Extract the [x, y] coordinate from the center of the cell holding the provided text.  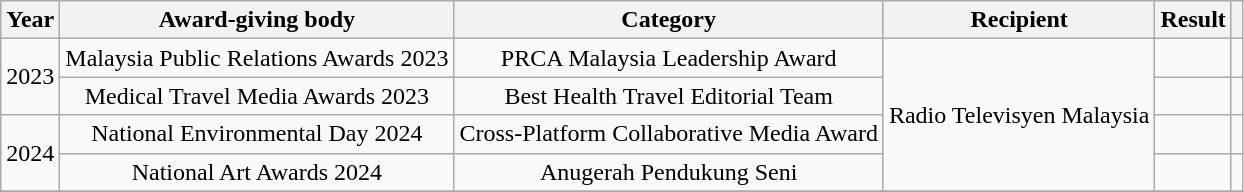
National Art Awards 2024 [257, 172]
National Environmental Day 2024 [257, 134]
Result [1193, 20]
Category [668, 20]
Award-giving body [257, 20]
Recipient [1019, 20]
Malaysia Public Relations Awards 2023 [257, 58]
Best Health Travel Editorial Team [668, 96]
Year [30, 20]
2023 [30, 77]
PRCA Malaysia Leadership Award [668, 58]
Cross-Platform Collaborative Media Award [668, 134]
2024 [30, 153]
Anugerah Pendukung Seni [668, 172]
Radio Televisyen Malaysia [1019, 115]
Medical Travel Media Awards 2023 [257, 96]
